Capture the cell that displays the provided text and extract its (X, Y) central coordinate. 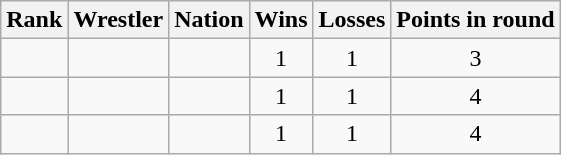
Points in round (476, 20)
Wrestler (118, 20)
Wins (281, 20)
Rank (34, 20)
Nation (209, 20)
3 (476, 58)
Losses (352, 20)
